From the cell containing the given text, extract its center point as [X, Y] coordinate. 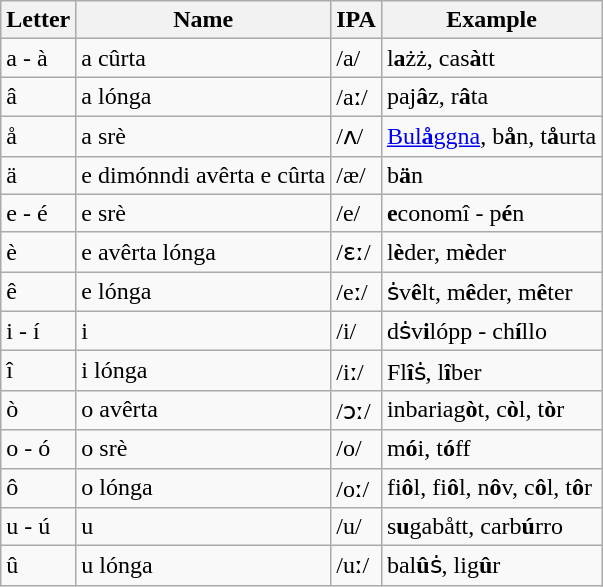
ṡvêlt, mêder, mêter [491, 292]
/uː/ [356, 566]
Letter [38, 20]
sugabått, carbúrro [491, 527]
o avêrta [204, 410]
/iː/ [356, 371]
pajâz, râta [491, 97]
å [38, 136]
a srè [204, 136]
e dimónndi avêrta e cûrta [204, 175]
/ʌ/ [356, 136]
a - à [38, 58]
ò [38, 410]
economî - pén [491, 213]
Flîṡ, lîber [491, 371]
e srè [204, 213]
/a/ [356, 58]
mói, tóff [491, 449]
/eː/ [356, 292]
e avêrta lónga [204, 252]
/oː/ [356, 488]
/e/ [356, 213]
â [38, 97]
lèder, mèder [491, 252]
/i/ [356, 331]
Example [491, 20]
û [38, 566]
a lónga [204, 97]
ä [38, 175]
Bulåggna, bån, tåurta [491, 136]
/o/ [356, 449]
u [204, 527]
/ɔː/ [356, 410]
ê [38, 292]
/aː/ [356, 97]
e lónga [204, 292]
è [38, 252]
ô [38, 488]
dṡvilópp - chíllo [491, 331]
Name [204, 20]
balûṡ, ligûr [491, 566]
inbariagòt, còl, tòr [491, 410]
/u/ [356, 527]
o - ó [38, 449]
/ɛː/ [356, 252]
e - é [38, 213]
bän [491, 175]
o lónga [204, 488]
i [204, 331]
i - í [38, 331]
î [38, 371]
u lónga [204, 566]
fiôl, fiôl, nôv, côl, tôr [491, 488]
lażż, casàtt [491, 58]
u - ú [38, 527]
i lónga [204, 371]
o srè [204, 449]
a cûrta [204, 58]
/æ/ [356, 175]
IPA [356, 20]
